Identify which cell holds the provided text, then report its [X, Y] central coordinate. 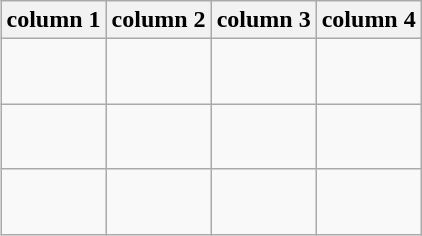
column 4 [368, 20]
column 1 [54, 20]
column 3 [264, 20]
column 2 [158, 20]
